Determine the (X, Y) coordinate at the center of the cell enclosing the given text.  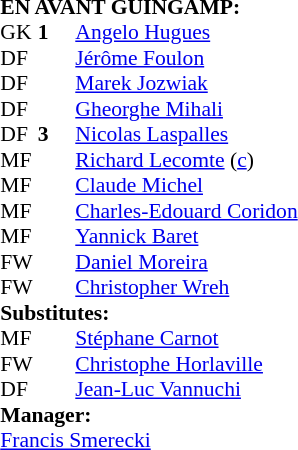
Gheorghe Mihali (186, 109)
Christopher Wreh (186, 287)
Angelo Hugues (186, 33)
Christophe Horlaville (186, 364)
Marek Jozwiak (186, 83)
Richard Lecomte (c) (186, 160)
Charles-Edouard Coridon (186, 211)
Nicolas Laspalles (186, 135)
Manager: (148, 415)
1 (57, 33)
Stéphane Carnot (186, 339)
Jean-Luc Vannuchi (186, 389)
Daniel Moreira (186, 262)
GK (19, 33)
Jérôme Foulon (186, 58)
Substitutes: (148, 313)
3 (57, 135)
Claude Michel (186, 185)
Yannick Baret (186, 237)
